Identify which cell holds the provided text, then report its (X, Y) central coordinate. 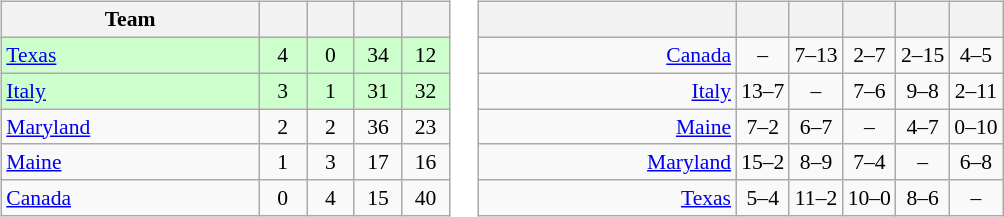
7–2 (762, 127)
8–6 (922, 198)
2–11 (976, 91)
5–4 (762, 198)
32 (426, 91)
4–5 (976, 55)
15–2 (762, 162)
4–7 (922, 127)
11–2 (816, 198)
7–6 (870, 91)
10–0 (870, 198)
13–7 (762, 91)
2–7 (870, 55)
7–4 (870, 162)
Team (130, 20)
31 (378, 91)
8–9 (816, 162)
36 (378, 127)
9–8 (922, 91)
6–7 (816, 127)
6–8 (976, 162)
16 (426, 162)
17 (378, 162)
7–13 (816, 55)
34 (378, 55)
0–10 (976, 127)
23 (426, 127)
40 (426, 198)
15 (378, 198)
12 (426, 55)
2–15 (922, 55)
